Scan for the cell matching the given text and deliver its (x, y) coordinate at center. 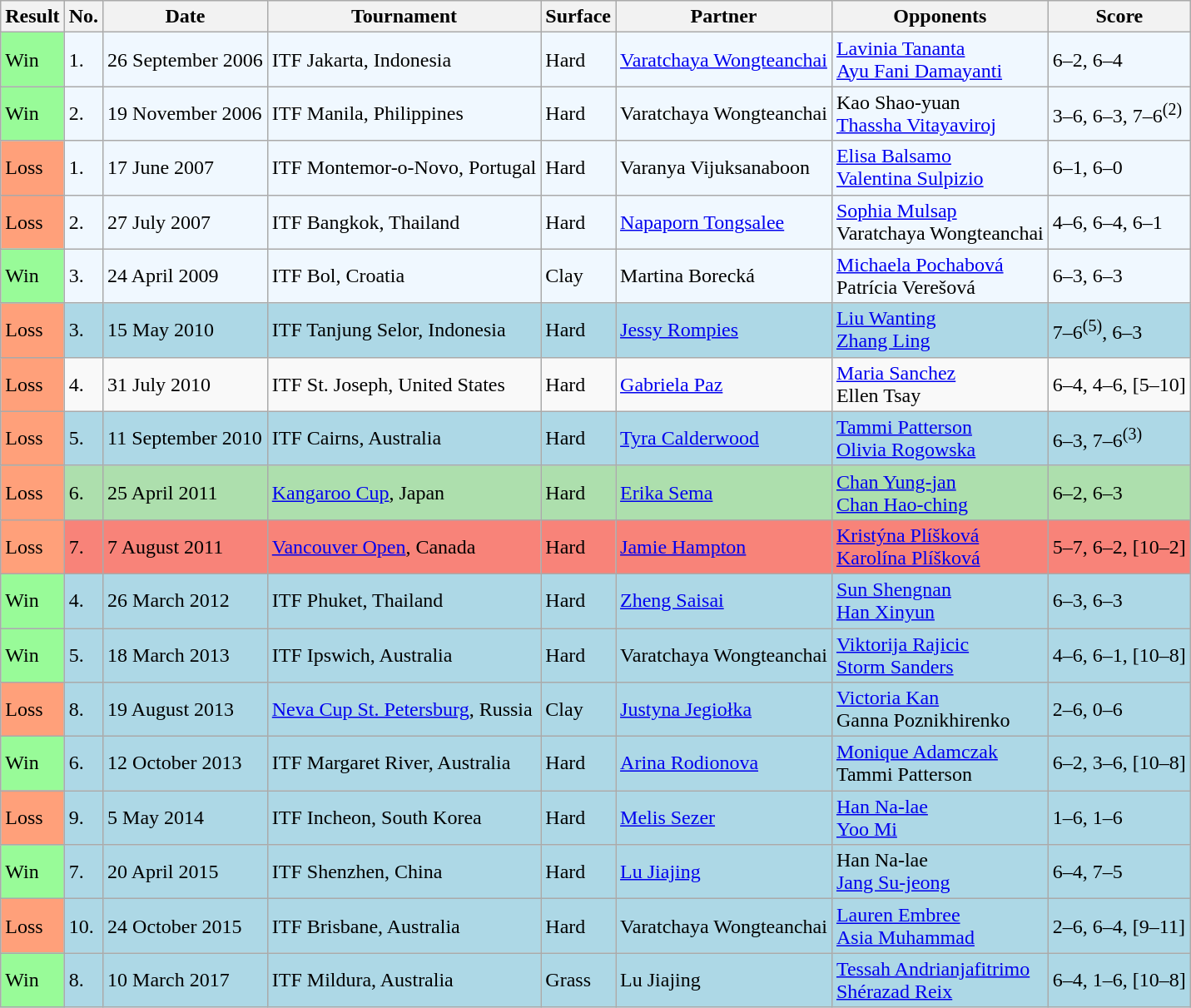
ITF Tanjung Selor, Indonesia (404, 330)
ITF Bol, Croatia (404, 276)
Arina Rodionova (724, 764)
ITF Shenzhen, China (404, 872)
6–4, 1–6, [10–8] (1119, 981)
18 March 2013 (186, 654)
Tyra Calderwood (724, 438)
Jamie Hampton (724, 546)
Liu Wanting Zhang Ling (940, 330)
Opponents (940, 17)
Sun Shengnan Han Xinyun (940, 601)
6–2, 3–6, [10–8] (1119, 764)
4–6, 6–1, [10–8] (1119, 654)
Grass (578, 981)
Sophia Mulsap Varatchaya Wongteanchai (940, 221)
1–6, 1–6 (1119, 817)
10. (83, 926)
Martina Borecká (724, 276)
6–3, 7–6(3) (1119, 438)
6–2, 6–3 (1119, 493)
ITF Margaret River, Australia (404, 764)
26 September 2006 (186, 60)
Han Na-lae Jang Su-jeong (940, 872)
Jessy Rompies (724, 330)
Partner (724, 17)
ITF Jakarta, Indonesia (404, 60)
Victoria Kan Ganna Poznikhirenko (940, 709)
Michaela Pochabová Patrícia Verešová (940, 276)
Melis Sezer (724, 817)
ITF Cairns, Australia (404, 438)
5–7, 6–2, [10–2] (1119, 546)
15 May 2010 (186, 330)
ITF Manila, Philippines (404, 113)
6–1, 6–0 (1119, 168)
9. (83, 817)
Han Na-lae Yoo Mi (940, 817)
7–6(5), 6–3 (1119, 330)
6–4, 7–5 (1119, 872)
Tammi Patterson Olivia Rogowska (940, 438)
Result (32, 17)
Kristýna Plíšková Karolína Plíšková (940, 546)
Monique Adamczak Tammi Patterson (940, 764)
Kangaroo Cup, Japan (404, 493)
4–6, 6–4, 6–1 (1119, 221)
12 October 2013 (186, 764)
Lavinia Tananta Ayu Fani Damayanti (940, 60)
24 April 2009 (186, 276)
Chan Yung-jan Chan Hao-ching (940, 493)
ITF Bangkok, Thailand (404, 221)
Gabriela Paz (724, 385)
Vancouver Open, Canada (404, 546)
17 June 2007 (186, 168)
3–6, 6–3, 7–6(2) (1119, 113)
2–6, 0–6 (1119, 709)
10 March 2017 (186, 981)
ITF Mildura, Australia (404, 981)
Surface (578, 17)
ITF Phuket, Thailand (404, 601)
Neva Cup St. Petersburg, Russia (404, 709)
Viktorija Rajicic Storm Sanders (940, 654)
Erika Sema (724, 493)
Napaporn Tongsalee (724, 221)
Justyna Jegiołka (724, 709)
31 July 2010 (186, 385)
19 November 2006 (186, 113)
6–4, 4–6, [5–10] (1119, 385)
11 September 2010 (186, 438)
Elisa Balsamo Valentina Sulpizio (940, 168)
2–6, 6–4, [9–11] (1119, 926)
19 August 2013 (186, 709)
No. (83, 17)
ITF Incheon, South Korea (404, 817)
24 October 2015 (186, 926)
6–2, 6–4 (1119, 60)
Score (1119, 17)
Lauren Embree Asia Muhammad (940, 926)
Kao Shao-yuan Thassha Vitayaviroj (940, 113)
7 August 2011 (186, 546)
ITF Montemor-o-Novo, Portugal (404, 168)
Tournament (404, 17)
26 March 2012 (186, 601)
Tessah Andrianjafitrimo Shérazad Reix (940, 981)
27 July 2007 (186, 221)
20 April 2015 (186, 872)
5 May 2014 (186, 817)
25 April 2011 (186, 493)
ITF Ipswich, Australia (404, 654)
ITF Brisbane, Australia (404, 926)
Maria Sanchez Ellen Tsay (940, 385)
Date (186, 17)
Zheng Saisai (724, 601)
Varanya Vijuksanaboon (724, 168)
ITF St. Joseph, United States (404, 385)
